From the cell containing the given text, extract its center point as [x, y] coordinate. 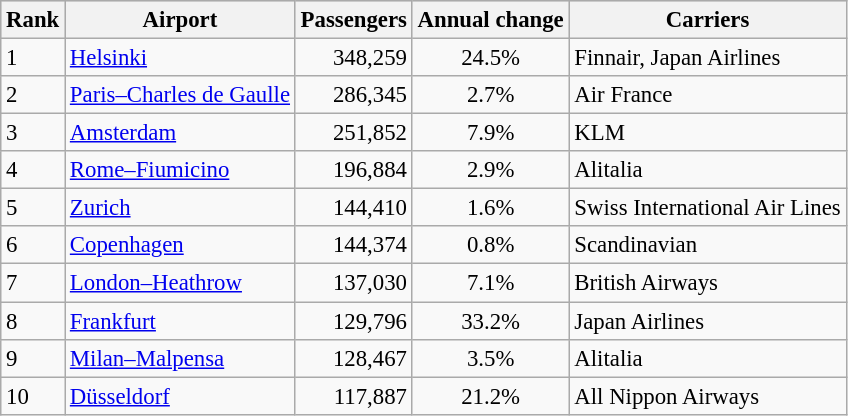
London–Heathrow [180, 283]
33.2% [490, 321]
348,259 [354, 58]
7 [33, 283]
1.6% [490, 208]
Air France [708, 95]
Annual change [490, 20]
128,467 [354, 358]
2.7% [490, 95]
Milan–Malpensa [180, 358]
All Nippon Airways [708, 396]
10 [33, 396]
KLM [708, 133]
Paris–Charles de Gaulle [180, 95]
286,345 [354, 95]
3 [33, 133]
Rank [33, 20]
Zurich [180, 208]
137,030 [354, 283]
5 [33, 208]
Düsseldorf [180, 396]
9 [33, 358]
Scandinavian [708, 245]
Japan Airlines [708, 321]
Airport [180, 20]
British Airways [708, 283]
129,796 [354, 321]
Helsinki [180, 58]
1 [33, 58]
144,410 [354, 208]
Amsterdam [180, 133]
6 [33, 245]
Rome–Fiumicino [180, 170]
24.5% [490, 58]
117,887 [354, 396]
2.9% [490, 170]
Carriers [708, 20]
144,374 [354, 245]
2 [33, 95]
Finnair, Japan Airlines [708, 58]
7.9% [490, 133]
Swiss International Air Lines [708, 208]
21.2% [490, 396]
Passengers [354, 20]
3.5% [490, 358]
Frankfurt [180, 321]
4 [33, 170]
251,852 [354, 133]
8 [33, 321]
0.8% [490, 245]
Copenhagen [180, 245]
7.1% [490, 283]
196,884 [354, 170]
